Identify which cell holds the provided text, then report its [x, y] central coordinate. 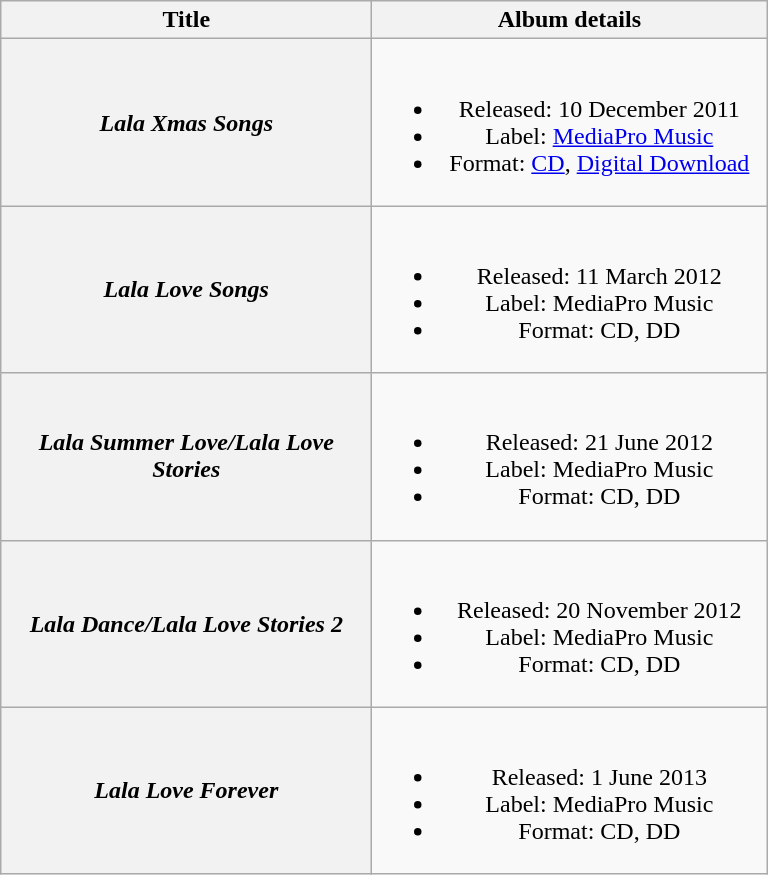
Lala Love Songs [186, 290]
Album details [570, 20]
Released: 21 June 2012Label: MediaPro MusicFormat: CD, DD [570, 456]
Title [186, 20]
Released: 20 November 2012Label: MediaPro MusicFormat: CD, DD [570, 624]
Lala Xmas Songs [186, 122]
Lala Love Forever [186, 790]
Released: 1 June 2013Label: MediaPro MusicFormat: CD, DD [570, 790]
Lala Dance/Lala Love Stories 2 [186, 624]
Released: 10 December 2011Label: MediaPro MusicFormat: CD, Digital Download [570, 122]
Lala Summer Love/Lala Love Stories [186, 456]
Released: 11 March 2012Label: MediaPro MusicFormat: CD, DD [570, 290]
